Capture the cell that displays the provided text and extract its [x, y] central coordinate. 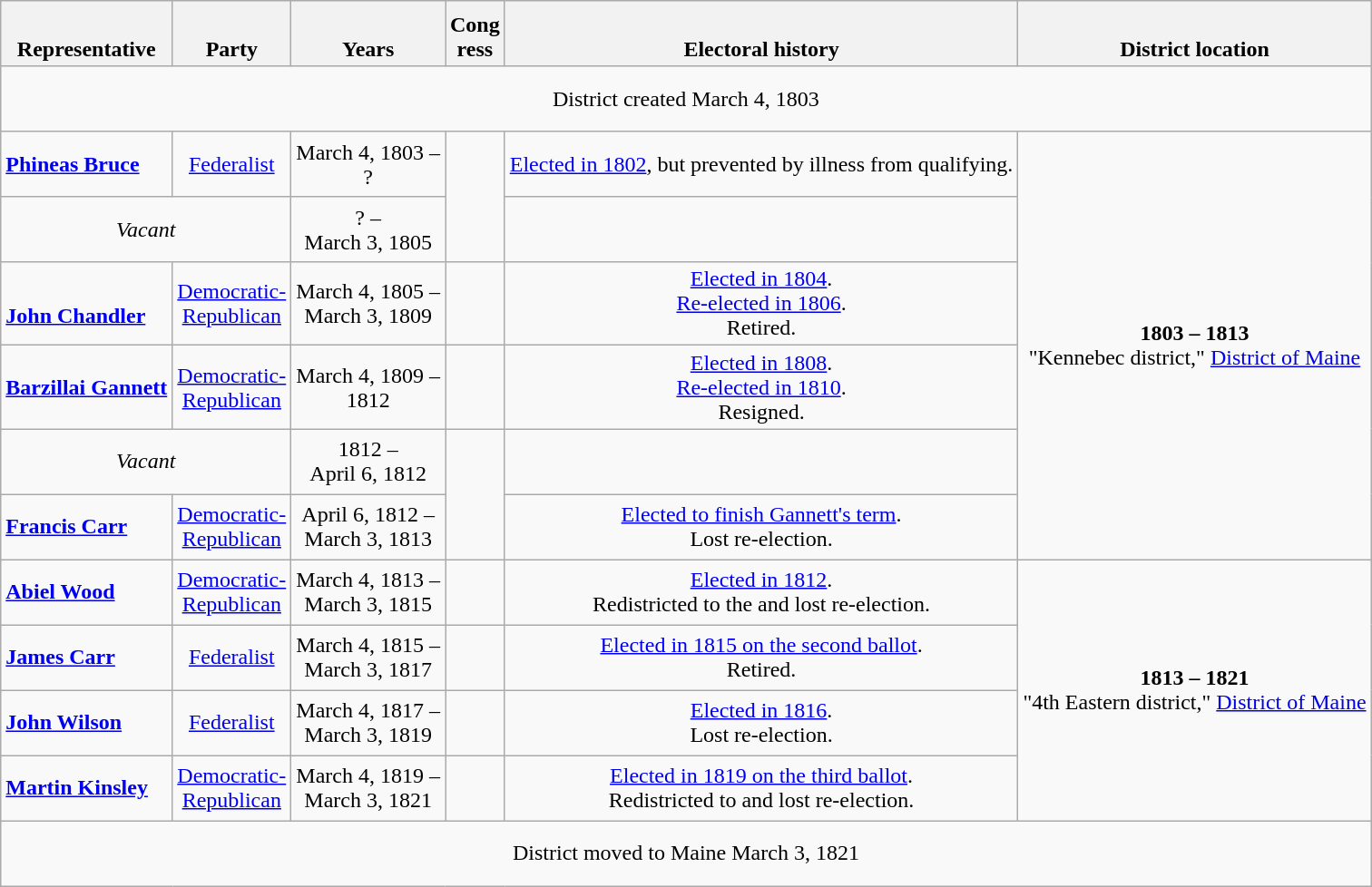
Elected to finish Gannett's term.Lost re-election. [761, 527]
? –March 3, 1805 [368, 229]
John Wilson [87, 723]
Martin Kinsley [87, 788]
Elected in 1804.Re-elected in 1806.Retired. [761, 304]
Francis Carr [87, 527]
District created March 4, 1803 [686, 99]
Elected in 1812.Redistricted to the and lost re-election. [761, 592]
Party [232, 34]
March 4, 1805 –March 3, 1809 [368, 304]
March 4, 1809 –1812 [368, 387]
March 4, 1813 –March 3, 1815 [368, 592]
Elected in 1802, but prevented by illness from qualifying. [761, 164]
1813 – 1821"4th Eastern district," District of Maine [1194, 690]
District location [1194, 34]
Phineas Bruce [87, 164]
March 4, 1817 –March 3, 1819 [368, 723]
Years [368, 34]
Representative [87, 34]
1803 – 1813"Kennebec district," District of Maine [1194, 346]
District moved to Maine March 3, 1821 [686, 853]
John Chandler [87, 304]
March 4, 1819 –March 3, 1821 [368, 788]
Congress [475, 34]
Elected in 1808.Re-elected in 1810.Resigned. [761, 387]
Barzillai Gannett [87, 387]
Elected in 1816.Lost re-election. [761, 723]
April 6, 1812 –March 3, 1813 [368, 527]
Elected in 1815 on the second ballot.Retired. [761, 658]
Elected in 1819 on the third ballot.Redistricted to and lost re-election. [761, 788]
March 4, 1803 –? [368, 164]
Abiel Wood [87, 592]
James Carr [87, 658]
March 4, 1815 –March 3, 1817 [368, 658]
Electoral history [761, 34]
1812 –April 6, 1812 [368, 462]
